Find where the given text appears and provide that cell's center as [x, y] coordinate. 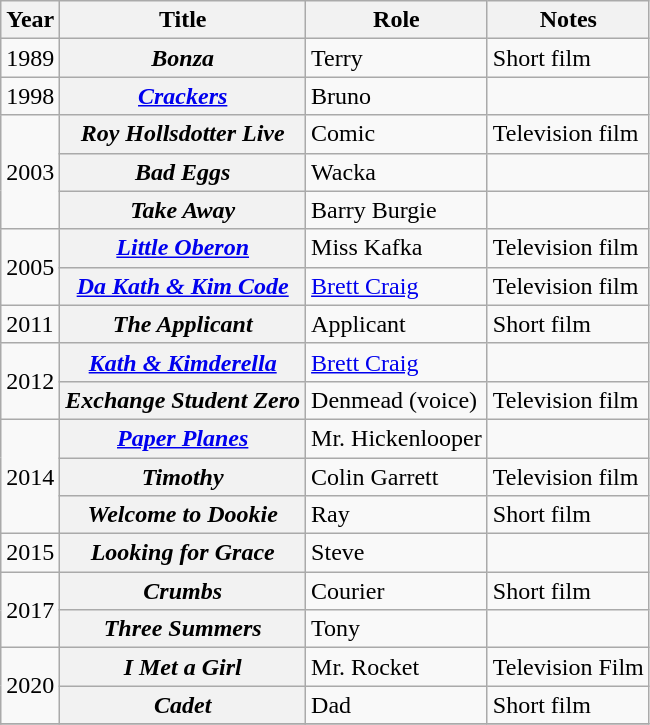
Kath & Kimderella [183, 362]
Crackers [183, 96]
Steve [397, 553]
2012 [30, 381]
Barry Burgie [397, 210]
Year [30, 20]
Television Film [568, 667]
2011 [30, 324]
Welcome to Dookie [183, 515]
Denmead (voice) [397, 400]
Courier [397, 591]
Colin Garrett [397, 477]
Take Away [183, 210]
Roy Hollsdotter Live [183, 134]
Crumbs [183, 591]
1989 [30, 58]
2014 [30, 476]
Applicant [397, 324]
2003 [30, 172]
Terry [397, 58]
Exchange Student Zero [183, 400]
Notes [568, 20]
Role [397, 20]
Three Summers [183, 629]
Mr. Rocket [397, 667]
The Applicant [183, 324]
Tony [397, 629]
Timothy [183, 477]
Miss Kafka [397, 248]
Title [183, 20]
Comic [397, 134]
1998 [30, 96]
2005 [30, 267]
Ray [397, 515]
2015 [30, 553]
Bruno [397, 96]
Little Oberon [183, 248]
2020 [30, 686]
I Met a Girl [183, 667]
Wacka [397, 172]
Mr. Hickenlooper [397, 438]
Paper Planes [183, 438]
Bonza [183, 58]
Da Kath & Kim Code [183, 286]
Dad [397, 705]
Bad Eggs [183, 172]
2017 [30, 610]
Looking for Grace [183, 553]
Cadet [183, 705]
